Identify which cell holds the provided text, then report its [X, Y] central coordinate. 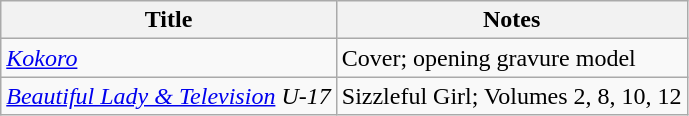
Kokoro [169, 58]
Cover; opening gravure model [512, 58]
Title [169, 20]
Notes [512, 20]
Beautiful Lady & Television U-17 [169, 96]
Sizzleful Girl; Volumes 2, 8, 10, 12 [512, 96]
